Extract the [X, Y] coordinate from the center of the cell holding the provided text.  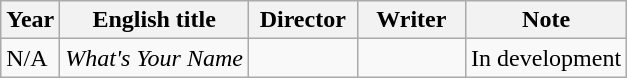
English title [154, 20]
Director [302, 20]
Year [30, 20]
Writer [412, 20]
In development [546, 58]
What's Your Name [154, 58]
N/A [30, 58]
Note [546, 20]
